For the text-containing cell, return its midpoint in (x, y) coordinate format. 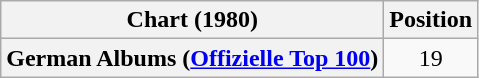
Chart (1980) (192, 20)
Position (431, 20)
19 (431, 58)
German Albums (Offizielle Top 100) (192, 58)
